Return (x, y) of the center of cell containing provided text 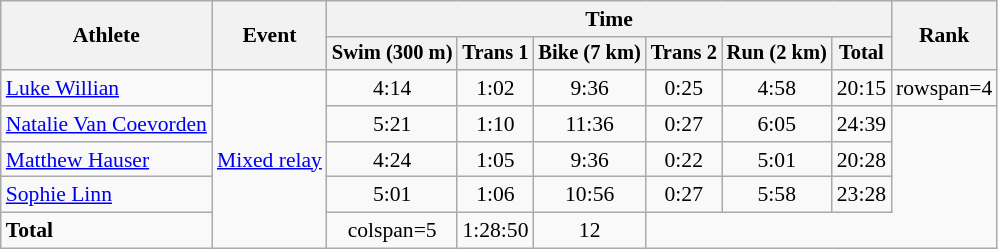
4:58 (777, 88)
11:36 (590, 124)
Matthew Hauser (106, 160)
Athlete (106, 36)
Event (270, 36)
6:05 (777, 124)
5:21 (392, 124)
1:28:50 (495, 231)
10:56 (590, 195)
1:10 (495, 124)
Trans 1 (495, 54)
Rank (944, 36)
Luke Willian (106, 88)
Mixed relay (270, 159)
Sophie Linn (106, 195)
4:24 (392, 160)
rowspan=4 (944, 88)
1:02 (495, 88)
20:15 (862, 88)
20:28 (862, 160)
4:14 (392, 88)
1:05 (495, 160)
5:58 (777, 195)
Bike (7 km) (590, 54)
0:22 (684, 160)
Trans 2 (684, 54)
0:25 (684, 88)
24:39 (862, 124)
colspan=5 (392, 231)
23:28 (862, 195)
Swim (300 m) (392, 54)
Run (2 km) (777, 54)
1:06 (495, 195)
Time (609, 19)
Natalie Van Coevorden (106, 124)
12 (590, 231)
